Find where the given text appears and provide that cell's center as [X, Y] coordinate. 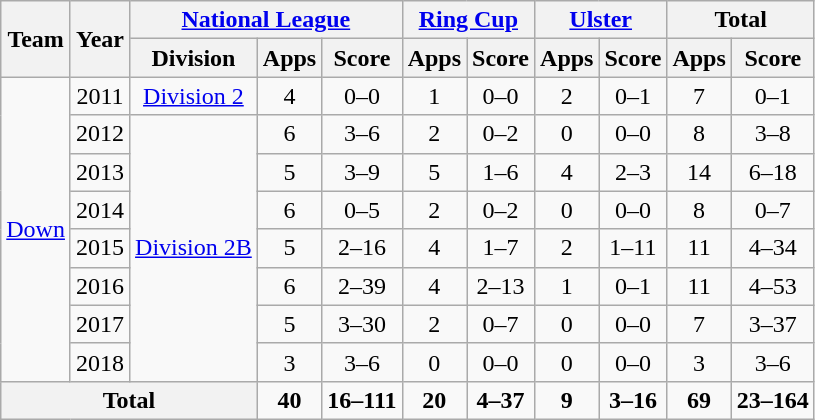
2011 [100, 96]
2013 [100, 172]
Ulster [601, 20]
40 [289, 400]
0–5 [362, 210]
9 [567, 400]
2018 [100, 362]
16–111 [362, 400]
23–164 [772, 400]
2–16 [362, 248]
1–6 [501, 172]
3–9 [362, 172]
2014 [100, 210]
Ring Cup [468, 20]
14 [699, 172]
2–3 [633, 172]
2015 [100, 248]
6–18 [772, 172]
Team [36, 39]
3–30 [362, 324]
3–16 [633, 400]
4–37 [501, 400]
2017 [100, 324]
2012 [100, 134]
2016 [100, 286]
69 [699, 400]
Division [194, 58]
Division 2 [194, 96]
2–13 [501, 286]
3–37 [772, 324]
2–39 [362, 286]
4–53 [772, 286]
1–11 [633, 248]
Year [100, 39]
4–34 [772, 248]
20 [434, 400]
3–8 [772, 134]
1–7 [501, 248]
Division 2B [194, 248]
National League [266, 20]
Down [36, 229]
